Determine the (X, Y) coordinate at the center of the cell enclosing the given text.  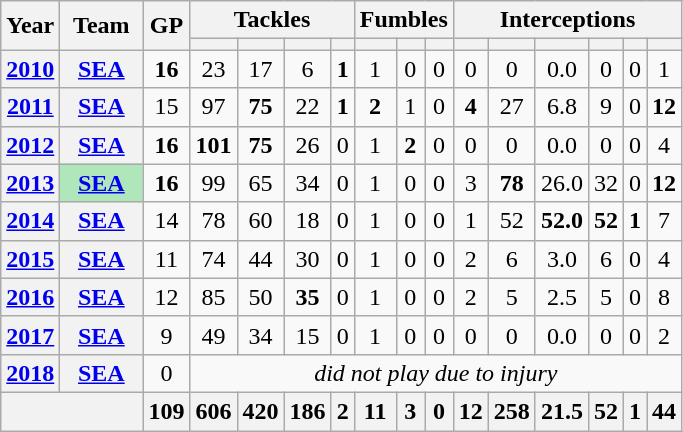
74 (214, 259)
Year (30, 26)
35 (308, 297)
26.0 (562, 183)
2011 (30, 107)
Tackles (272, 20)
186 (308, 411)
17 (260, 69)
109 (166, 411)
2013 (30, 183)
14 (166, 221)
6.8 (562, 107)
did not play due to injury (436, 373)
49 (214, 335)
606 (214, 411)
60 (260, 221)
23 (214, 69)
GP (166, 26)
26 (308, 145)
3.0 (562, 259)
30 (308, 259)
7 (664, 221)
2018 (30, 373)
Fumbles (404, 20)
2016 (30, 297)
Team (102, 26)
97 (214, 107)
65 (260, 183)
99 (214, 183)
50 (260, 297)
18 (308, 221)
101 (214, 145)
420 (260, 411)
21.5 (562, 411)
32 (606, 183)
27 (512, 107)
2017 (30, 335)
8 (664, 297)
2.5 (562, 297)
2012 (30, 145)
2014 (30, 221)
2010 (30, 69)
258 (512, 411)
Interceptions (567, 20)
2015 (30, 259)
85 (214, 297)
22 (308, 107)
52.0 (562, 221)
